Extract the [x, y] coordinate from the center of the cell holding the provided text.  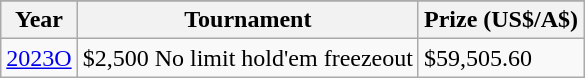
Tournament [248, 20]
Year [39, 20]
$2,500 No limit hold'em freezeout [248, 58]
Prize (US$/A$) [500, 20]
$59,505.60 [500, 58]
2023O [39, 58]
